Detect which cell encompasses the target text, then output its [X, Y] center coordinate. 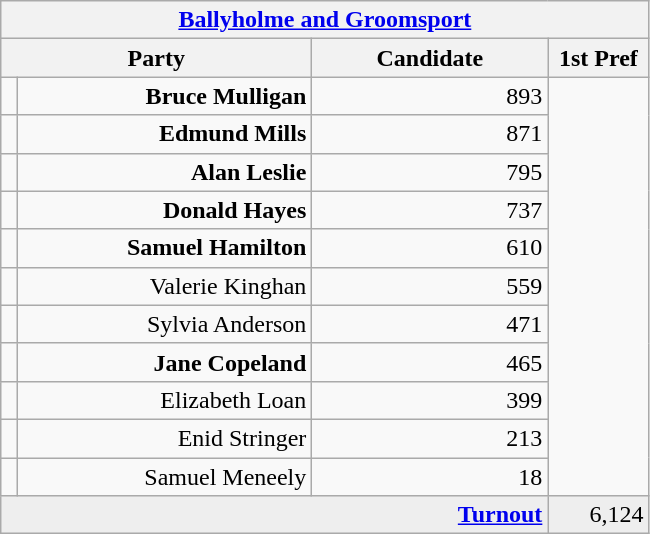
Elizabeth Loan [165, 400]
Jane Copeland [165, 362]
471 [430, 324]
559 [430, 286]
18 [430, 477]
Turnout [274, 515]
Edmund Mills [165, 134]
213 [430, 438]
465 [430, 362]
Sylvia Anderson [165, 324]
893 [430, 96]
Bruce Mulligan [165, 96]
Party [156, 58]
610 [430, 248]
Candidate [430, 58]
Donald Hayes [165, 210]
Alan Leslie [165, 172]
6,124 [598, 515]
Valerie Kinghan [165, 286]
Samuel Hamilton [165, 248]
795 [430, 172]
871 [430, 134]
737 [430, 210]
Enid Stringer [165, 438]
Ballyholme and Groomsport [325, 20]
Samuel Meneely [165, 477]
399 [430, 400]
1st Pref [598, 58]
